Locate the cell with the specified text and output its (X, Y) center coordinate. 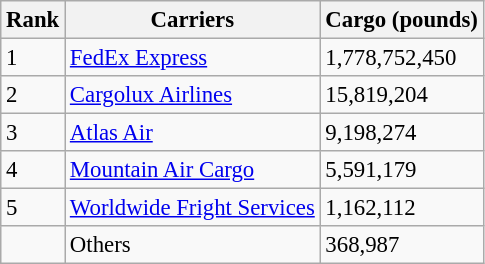
1 (33, 58)
3 (33, 133)
2 (33, 95)
15,819,204 (402, 95)
Carriers (193, 20)
5 (33, 208)
FedEx Express (193, 58)
4 (33, 170)
Rank (33, 20)
1,778,752,450 (402, 58)
Worldwide Fright Services (193, 208)
5,591,179 (402, 170)
Atlas Air (193, 133)
Others (193, 245)
1,162,112 (402, 208)
Cargo (pounds) (402, 20)
Mountain Air Cargo (193, 170)
368,987 (402, 245)
9,198,274 (402, 133)
Cargolux Airlines (193, 95)
